Scan for the cell matching the given text and deliver its [X, Y] coordinate at center. 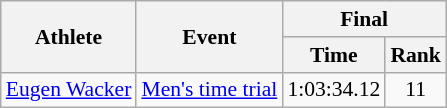
Men's time trial [209, 90]
Athlete [69, 36]
1:03:34.12 [334, 90]
Event [209, 36]
Eugen Wacker [69, 90]
Time [334, 55]
11 [416, 90]
Final [364, 19]
Rank [416, 55]
